Identify which cell holds the provided text, then report its (x, y) central coordinate. 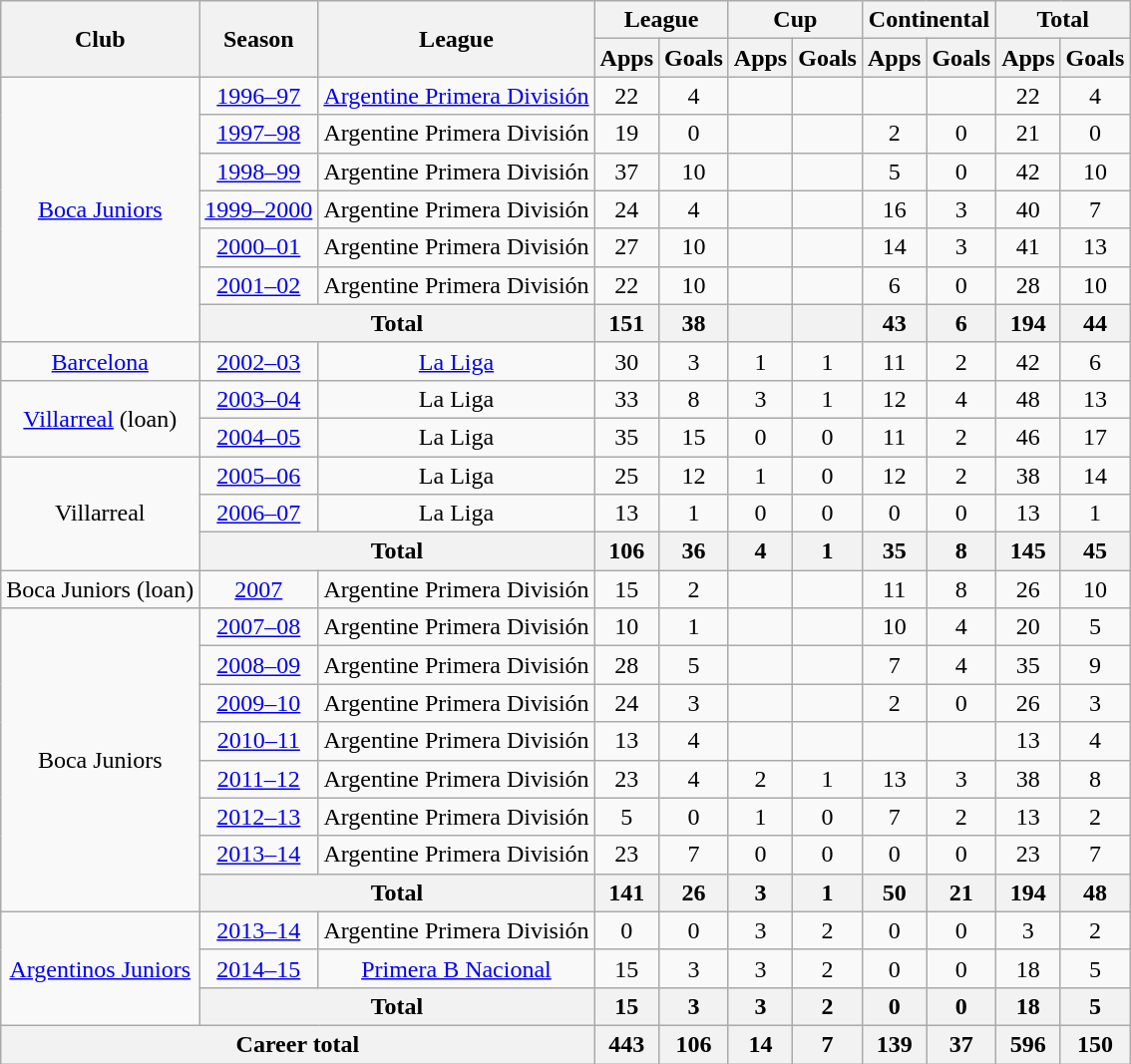
Villarreal (100, 514)
41 (1028, 247)
2005–06 (259, 476)
145 (1028, 551)
Cup (795, 20)
25 (626, 476)
2003–04 (259, 399)
2009–10 (259, 703)
50 (894, 892)
443 (626, 1044)
2008–09 (259, 665)
Barcelona (100, 361)
27 (626, 247)
2002–03 (259, 361)
40 (1028, 209)
30 (626, 361)
Villarreal (loan) (100, 418)
1998–99 (259, 172)
Argentinos Juniors (100, 968)
1997–98 (259, 134)
43 (894, 323)
19 (626, 134)
Primera B Nacional (457, 968)
2006–07 (259, 514)
2010–11 (259, 741)
2012–13 (259, 817)
Continental (929, 20)
36 (694, 551)
20 (1028, 627)
33 (626, 399)
2007–08 (259, 627)
2001–02 (259, 285)
151 (626, 323)
2004–05 (259, 437)
Season (259, 39)
Career total (297, 1044)
Boca Juniors (loan) (100, 589)
596 (1028, 1044)
150 (1095, 1044)
Club (100, 39)
1996–97 (259, 96)
139 (894, 1044)
141 (626, 892)
46 (1028, 437)
2007 (259, 589)
44 (1095, 323)
2000–01 (259, 247)
16 (894, 209)
17 (1095, 437)
45 (1095, 551)
2011–12 (259, 779)
2014–15 (259, 968)
9 (1095, 665)
1999–2000 (259, 209)
